For the text-containing cell, return its midpoint in [X, Y] coordinate format. 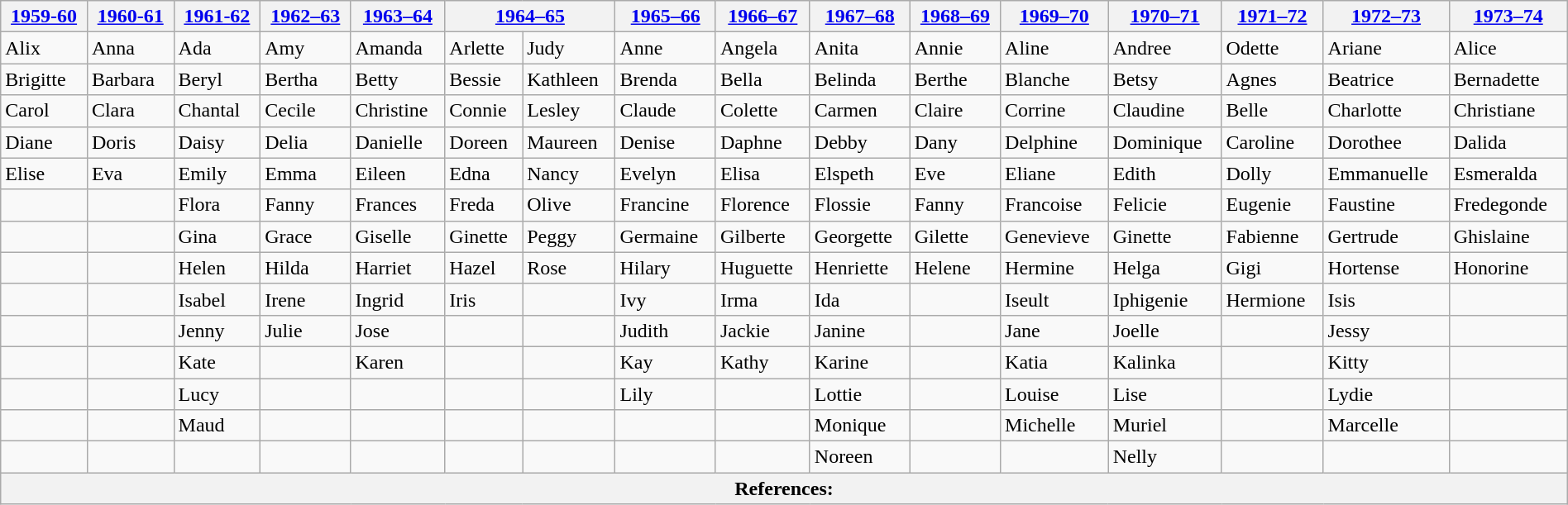
Karen [398, 362]
Francoise [1055, 205]
Doreen [484, 142]
Maud [217, 426]
Lucy [217, 394]
Frances [398, 205]
Judith [665, 331]
Beatrice [1386, 79]
Fabienne [1272, 236]
Irma [762, 299]
Marcelle [1386, 426]
Helene [954, 268]
Emmanuelle [1386, 174]
Elspeth [860, 174]
Chantal [217, 111]
Beryl [217, 79]
Elise [45, 174]
Alix [45, 48]
Edith [1164, 174]
Rose [569, 268]
1962–63 [306, 17]
Dolly [1272, 174]
Francine [665, 205]
Kathy [762, 362]
Connie [484, 111]
Claire [954, 111]
Bessie [484, 79]
1959-60 [45, 17]
Eva [131, 174]
1973–74 [1508, 17]
Elisa [762, 174]
Caroline [1272, 142]
Daisy [217, 142]
Delia [306, 142]
1963–64 [398, 17]
Betsy [1164, 79]
Hilda [306, 268]
Kathleen [569, 79]
Andree [1164, 48]
Kalinka [1164, 362]
Ariane [1386, 48]
Dalida [1508, 142]
Claude [665, 111]
Christiane [1508, 111]
Angela [762, 48]
Joelle [1164, 331]
Gertrude [1386, 236]
Harriet [398, 268]
1965–66 [665, 17]
Honorine [1508, 268]
1972–73 [1386, 17]
Janine [860, 331]
Hermione [1272, 299]
Georgette [860, 236]
Debby [860, 142]
1961-62 [217, 17]
Jane [1055, 331]
Diane [45, 142]
Cecile [306, 111]
Carmen [860, 111]
Christine [398, 111]
Ingrid [398, 299]
Judy [569, 48]
Evelyn [665, 174]
Eve [954, 174]
Freda [484, 205]
Gigi [1272, 268]
Ghislaine [1508, 236]
Emma [306, 174]
Alice [1508, 48]
Huguette [762, 268]
Isabel [217, 299]
Flossie [860, 205]
Charlotte [1386, 111]
Bernadette [1508, 79]
Nancy [569, 174]
Aline [1055, 48]
Agnes [1272, 79]
Bella [762, 79]
Germaine [665, 236]
Henriette [860, 268]
Belinda [860, 79]
Eileen [398, 174]
Amy [306, 48]
Jackie [762, 331]
Anita [860, 48]
Hazel [484, 268]
Claudine [1164, 111]
Anne [665, 48]
Jessy [1386, 331]
Doris [131, 142]
Dorothee [1386, 142]
Brenda [665, 79]
Dominique [1164, 142]
Hilary [665, 268]
Eliane [1055, 174]
Maureen [569, 142]
Carol [45, 111]
Flora [217, 205]
Barbara [131, 79]
1969–70 [1055, 17]
Faustine [1386, 205]
Ada [217, 48]
Gina [217, 236]
Lily [665, 394]
Gilette [954, 236]
Irene [306, 299]
Anna [131, 48]
Delphine [1055, 142]
Iris [484, 299]
1971–72 [1272, 17]
1968–69 [954, 17]
Florence [762, 205]
Hortense [1386, 268]
Denise [665, 142]
Michelle [1055, 426]
Grace [306, 236]
Amanda [398, 48]
Ivy [665, 299]
Blanche [1055, 79]
1967–68 [860, 17]
Lottie [860, 394]
Brigitte [45, 79]
Clara [131, 111]
Muriel [1164, 426]
Kitty [1386, 362]
Jose [398, 331]
Corrine [1055, 111]
Olive [569, 205]
1960-61 [131, 17]
Berthe [954, 79]
Karine [860, 362]
Belle [1272, 111]
Helen [217, 268]
Kate [217, 362]
Isis [1386, 299]
Noreen [860, 457]
References: [784, 488]
Ida [860, 299]
Lise [1164, 394]
Felicie [1164, 205]
Edna [484, 174]
Katia [1055, 362]
Giselle [398, 236]
Iseult [1055, 299]
Lydie [1386, 394]
1970–71 [1164, 17]
Peggy [569, 236]
Lesley [569, 111]
Julie [306, 331]
Helga [1164, 268]
Arlette [484, 48]
Eugenie [1272, 205]
Betty [398, 79]
Colette [762, 111]
Jenny [217, 331]
Danielle [398, 142]
Kay [665, 362]
Annie [954, 48]
Genevieve [1055, 236]
Nelly [1164, 457]
Gilberte [762, 236]
Hermine [1055, 268]
Bertha [306, 79]
Monique [860, 426]
Esmeralda [1508, 174]
Fredegonde [1508, 205]
Daphne [762, 142]
Iphigenie [1164, 299]
Dany [954, 142]
Emily [217, 174]
Louise [1055, 394]
1964–65 [530, 17]
Odette [1272, 48]
1966–67 [762, 17]
